Return [X, Y] of the center of cell containing provided text 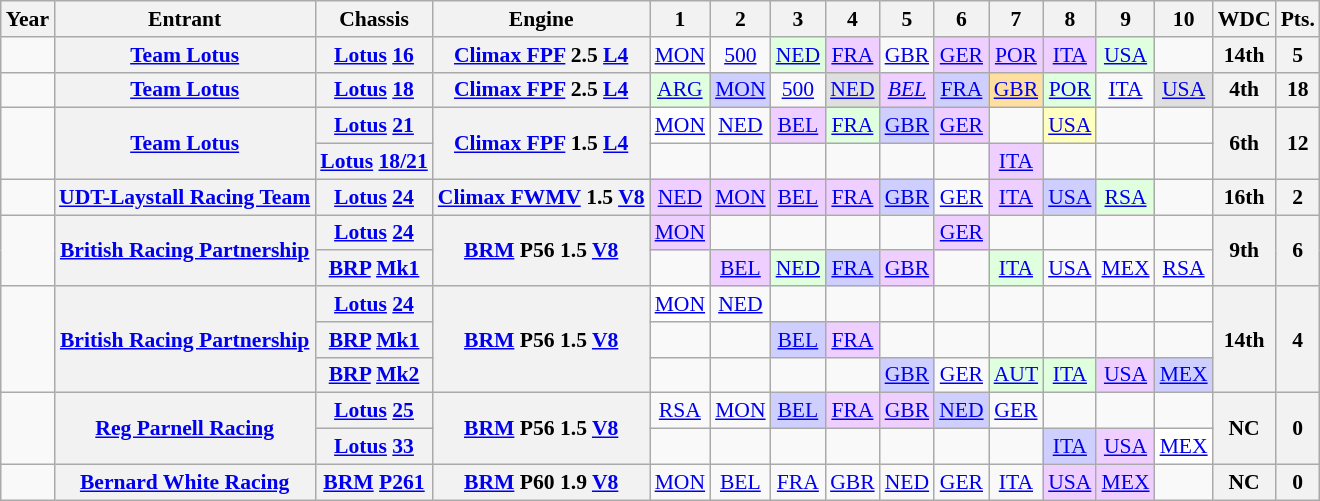
WDC [1244, 19]
1 [680, 19]
Climax FWMV 1.5 V8 [542, 197]
BRM P261 [374, 482]
16th [1244, 197]
18 [1298, 90]
Chassis [374, 19]
Engine [542, 19]
Year [28, 19]
4th [1244, 90]
Entrant [184, 19]
8 [1070, 19]
Pts. [1298, 19]
10 [1184, 19]
Lotus 25 [374, 411]
6th [1244, 144]
Bernard White Racing [184, 482]
BRP Mk2 [374, 375]
Climax FPF 1.5 L4 [542, 144]
Reg Parnell Racing [184, 428]
UDT-Laystall Racing Team [184, 197]
9th [1244, 250]
BRM P60 1.9 V8 [542, 482]
9 [1125, 19]
3 [798, 19]
12 [1298, 144]
AUT [1016, 375]
Lotus 18 [374, 90]
Lotus 21 [374, 126]
Lotus 18/21 [374, 162]
Lotus 33 [374, 447]
Lotus 16 [374, 55]
ARG [680, 90]
7 [1016, 19]
